Locate the cell with the specified text and output its (x, y) center coordinate. 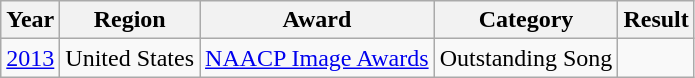
Outstanding Song (526, 58)
NAACP Image Awards (318, 58)
Category (526, 20)
Year (30, 20)
Award (318, 20)
Result (656, 20)
Region (130, 20)
2013 (30, 58)
United States (130, 58)
